Determine the (X, Y) coordinate at the center of the cell enclosing the given text.  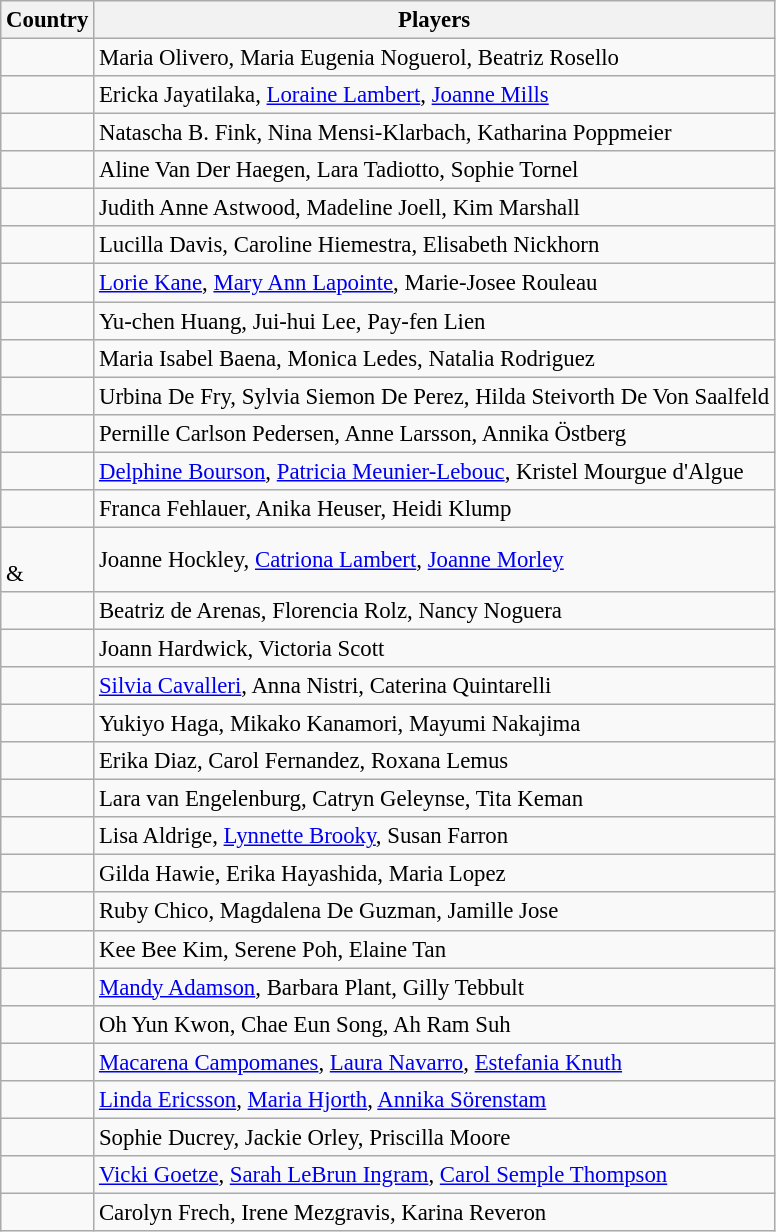
Delphine Bourson, Patricia Meunier-Lebouc, Kristel Mourgue d'Algue (434, 471)
Vicki Goetze, Sarah LeBrun Ingram, Carol Semple Thompson (434, 1175)
Sophie Ducrey, Jackie Orley, Priscilla Moore (434, 1137)
Pernille Carlson Pedersen, Anne Larsson, Annika Östberg (434, 433)
Lara van Engelenburg, Catryn Geleynse, Tita Keman (434, 799)
Maria Isabel Baena, Monica Ledes, Natalia Rodriguez (434, 358)
Beatriz de Arenas, Florencia Rolz, Nancy Noguera (434, 611)
Ruby Chico, Magdalena De Guzman, Jamille Jose (434, 912)
Urbina De Fry, Sylvia Siemon De Perez, Hilda Steivorth De Von Saalfeld (434, 396)
Linda Ericsson, Maria Hjorth, Annika Sörenstam (434, 1100)
Mandy Adamson, Barbara Plant, Gilly Tebbult (434, 987)
Players (434, 20)
Lisa Aldrige, Lynnette Brooky, Susan Farron (434, 836)
Ericka Jayatilaka, Loraine Lambert, Joanne Mills (434, 95)
Gilda Hawie, Erika Hayashida, Maria Lopez (434, 874)
Macarena Campomanes, Laura Navarro, Estefania Knuth (434, 1062)
Lorie Kane, Mary Ann Lapointe, Marie-Josee Rouleau (434, 283)
Carolyn Frech, Irene Mezgravis, Karina Reveron (434, 1212)
& (48, 560)
Aline Van Der Haegen, Lara Tadiotto, Sophie Tornel (434, 170)
Natascha B. Fink, Nina Mensi-Klarbach, Katharina Poppmeier (434, 133)
Yu-chen Huang, Jui-hui Lee, Pay-fen Lien (434, 321)
Joann Hardwick, Victoria Scott (434, 648)
Maria Olivero, Maria Eugenia Noguerol, Beatriz Rosello (434, 58)
Joanne Hockley, Catriona Lambert, Joanne Morley (434, 560)
Kee Bee Kim, Serene Poh, Elaine Tan (434, 949)
Erika Diaz, Carol Fernandez, Roxana Lemus (434, 761)
Lucilla Davis, Caroline Hiemestra, Elisabeth Nickhorn (434, 245)
Judith Anne Astwood, Madeline Joell, Kim Marshall (434, 208)
Yukiyo Haga, Mikako Kanamori, Mayumi Nakajima (434, 724)
Franca Fehlauer, Anika Heuser, Heidi Klump (434, 509)
Country (48, 20)
Silvia Cavalleri, Anna Nistri, Caterina Quintarelli (434, 686)
Oh Yun Kwon, Chae Eun Song, Ah Ram Suh (434, 1024)
